Find where the given text appears and provide that cell's center as [x, y] coordinate. 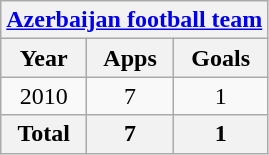
Total [44, 134]
Goals [221, 58]
Apps [130, 58]
Azerbaijan football team [134, 20]
2010 [44, 96]
Year [44, 58]
